Provide the [x, y] coordinate of the cell's center where the given text is located.  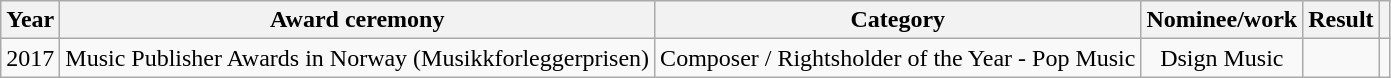
Result [1341, 20]
Category [898, 20]
Year [30, 20]
Dsign Music [1222, 58]
Nominee/work [1222, 20]
Composer / Rightsholder of the Year - Pop Music [898, 58]
Music Publisher Awards in Norway (Musikkforleggerprisen) [358, 58]
2017 [30, 58]
Award ceremony [358, 20]
